Detect which cell encompasses the target text, then output its [x, y] center coordinate. 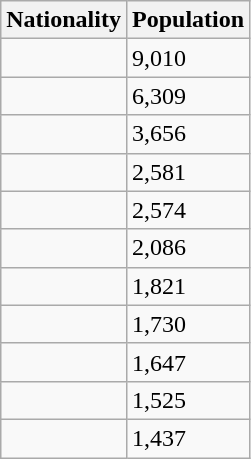
1,437 [188, 438]
3,656 [188, 134]
6,309 [188, 96]
9,010 [188, 58]
1,821 [188, 286]
2,574 [188, 210]
2,581 [188, 172]
1,730 [188, 324]
1,647 [188, 362]
2,086 [188, 248]
Population [188, 20]
1,525 [188, 400]
Nationality [64, 20]
